Detect which cell encompasses the target text, then output its [X, Y] center coordinate. 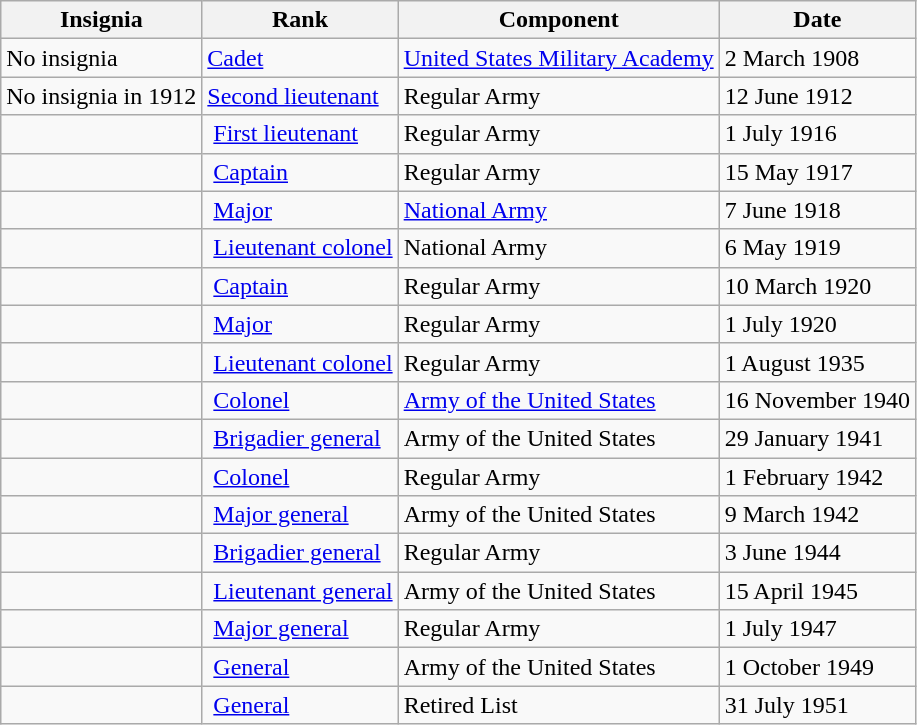
No insignia [102, 58]
16 November 1940 [817, 400]
1 October 1949 [817, 667]
10 March 1920 [817, 286]
1 July 1916 [817, 134]
Retired List [558, 705]
Cadet [300, 58]
No insignia in 1912 [102, 96]
Insignia [102, 20]
Date [817, 20]
Second lieutenant [300, 96]
6 May 1919 [817, 248]
1 February 1942 [817, 477]
15 April 1945 [817, 591]
29 January 1941 [817, 438]
1 August 1935 [817, 362]
31 July 1951 [817, 705]
2 March 1908 [817, 58]
1 July 1920 [817, 324]
1 July 1947 [817, 629]
3 June 1944 [817, 553]
15 May 1917 [817, 172]
First lieutenant [300, 134]
Rank [300, 20]
7 June 1918 [817, 210]
Component [558, 20]
9 March 1942 [817, 515]
12 June 1912 [817, 96]
Lieutenant general [300, 591]
United States Military Academy [558, 58]
